Output the [x, y] coordinate of the center of the cell containing the given text.  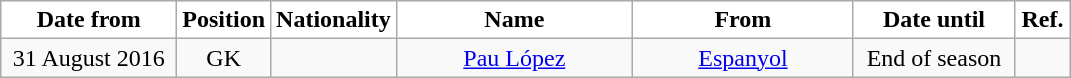
End of season [934, 58]
From [742, 20]
Espanyol [742, 58]
GK [224, 58]
Nationality [334, 20]
Position [224, 20]
Date until [934, 20]
Ref. [1042, 20]
Date from [89, 20]
31 August 2016 [89, 58]
Pau López [514, 58]
Name [514, 20]
